For the text-containing cell, return its midpoint in (x, y) coordinate format. 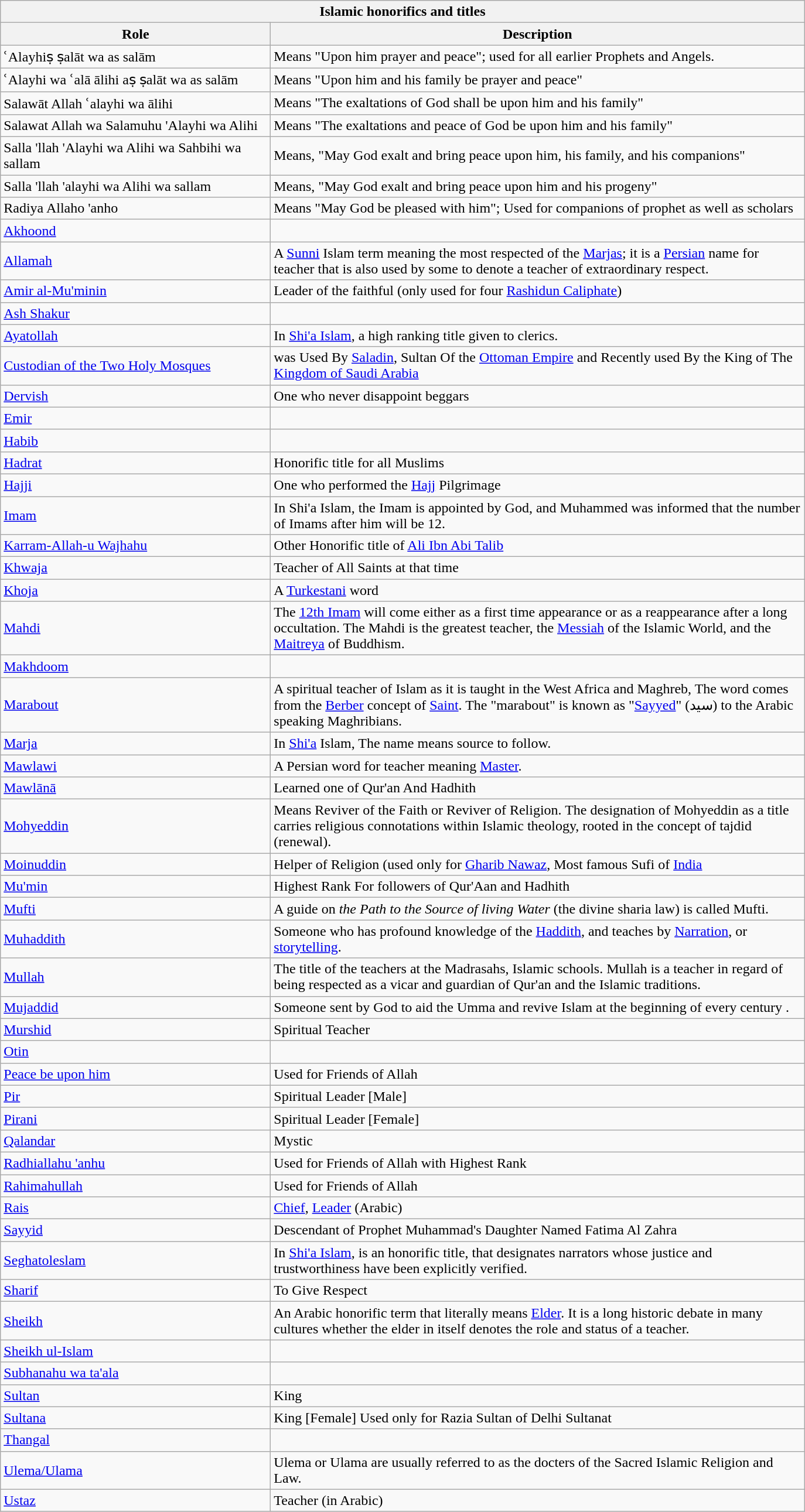
Mahdi (136, 628)
Salla 'llah 'alayhi wa Alihi wa sallam (136, 186)
Means, "May God exalt and bring peace upon him, his family, and his companions" (538, 156)
Qalandar (136, 1141)
Ulema/Ulama (136, 1470)
Radiya Allaho 'anho (136, 208)
Description (538, 34)
In Shi'a Islam, a high ranking title given to clerics. (538, 336)
Ash Shakur (136, 313)
Emir (136, 418)
Imam (136, 515)
Means "The exaltations of God shall be upon him and his family" (538, 103)
Teacher (in Arabic) (538, 1500)
Otin (136, 1052)
Spiritual Leader [Female] (538, 1118)
Rais (136, 1208)
ʿAlayhiṣ ṣalāt wa as salām (136, 57)
Sheikh ul-Islam (136, 1351)
was Used By Saladin, Sultan Of the Ottoman Empire and Recently used By the King of The Kingdom of Saudi Arabia (538, 365)
A Turkestani word (538, 590)
Teacher of All Saints at that time (538, 568)
Sultana (136, 1418)
Marja (136, 743)
Spiritual Leader [Male] (538, 1096)
Means "May God be pleased with him"; Used for companions of prophet as well as scholars (538, 208)
Karram-Allah-u Wajhahu (136, 546)
Means "Upon him and his family be prayer and peace" (538, 80)
Someone sent by God to aid the Umma and revive Islam at the beginning of every century . (538, 1007)
King (538, 1395)
In Shi'a Islam, is an honorific title, that designates narrators whose justice and trustworthiness have been explicitly verified. (538, 1260)
A Persian word for teacher meaning Master. (538, 765)
Ulema or Ulama are usually referred to as the docters of the Sacred Islamic Religion and Law. (538, 1470)
Khwaja (136, 568)
Sharif (136, 1291)
Means "Upon him prayer and peace"; used for all earlier Prophets and Angels. (538, 57)
Mawlānā (136, 788)
One who performed the Hajj Pilgrimage (538, 485)
Mystic (538, 1141)
Salawāt Allah ʿalayhi wa ālihi (136, 103)
To Give Respect (538, 1291)
Leader of the faithful (only used for four Rashidun Caliphate) (538, 291)
Descendant of Prophet Muhammad's Daughter Named Fatima Al Zahra (538, 1230)
Muhaddith (136, 939)
Salawat Allah wa Salamuhu 'Alayhi wa Alihi (136, 126)
Rahimahullah (136, 1186)
Habib (136, 440)
Spiritual Teacher (538, 1029)
Islamic honorifics and titles (403, 12)
Subhanahu wa ta'ala (136, 1373)
Used for Friends of Allah with Highest Rank (538, 1163)
Someone who has profound knowledge of the Haddith, and teaches by Narration, or storytelling. (538, 939)
Salla 'llah 'Alayhi wa Alihi wa Sahbihi wa sallam (136, 156)
Mujaddid (136, 1007)
Sayyid (136, 1230)
Mawlawi (136, 765)
Mullah (136, 977)
One who never disappoint beggars (538, 396)
Hadrat (136, 463)
Moinuddin (136, 864)
A guide on the Path to the Source of living Water (the divine sharia law) is called Mufti. (538, 909)
Khoja (136, 590)
Chief, Leader (Arabic) (538, 1208)
Akhoond (136, 231)
In Shi'a Islam, the Imam is appointed by God, and Muhammed was informed that the number of Imams after him will be 12. (538, 515)
Custodian of the Two Holy Mosques (136, 365)
Means "The exaltations and peace of God be upon him and his family" (538, 126)
Means, "May God exalt and bring peace upon him and his progeny" (538, 186)
Murshid (136, 1029)
Seghatoleslam (136, 1260)
Peace be upon him (136, 1074)
Other Honorific title of Ali Ibn Abi Talib (538, 546)
Allamah (136, 261)
Thangal (136, 1440)
Radhiallahu 'anhu (136, 1163)
Pir (136, 1096)
Role (136, 34)
Amir al-Mu'minin (136, 291)
Helper of Religion (used only for Gharib Nawaz, Most famous Sufi of India (538, 864)
Learned one of Qur'an And Hadhith (538, 788)
King [Female] Used only for Razia Sultan of Delhi Sultanat (538, 1418)
Makhdoom (136, 666)
Hajji (136, 485)
Dervish (136, 396)
Mufti (136, 909)
Sheikh (136, 1321)
In Shi'a Islam, The name means source to follow. (538, 743)
Mu'min (136, 887)
Ustaz (136, 1500)
Mohyeddin (136, 826)
Pirani (136, 1118)
Highest Rank For followers of Qur'Aan and Hadhith (538, 887)
Honorific title for all Muslims (538, 463)
Marabout (136, 705)
Sultan (136, 1395)
ʿAlayhi wa ʿalā ālihi aṣ ṣalāt wa as salām (136, 80)
Ayatollah (136, 336)
